Scan for the cell matching the given text and deliver its [x, y] coordinate at center. 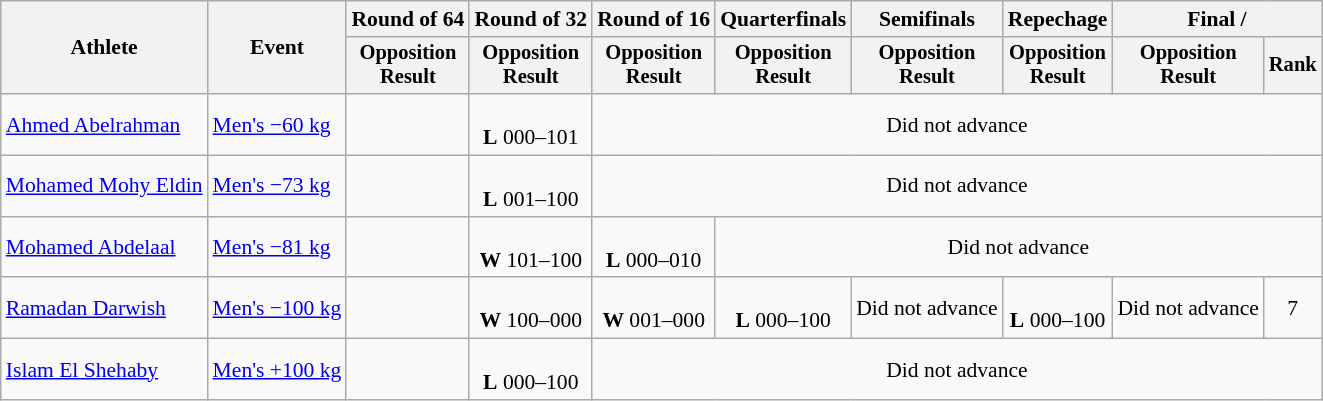
Rank [1293, 66]
Men's −81 kg [278, 248]
Semifinals [927, 19]
W 001–000 [654, 308]
Quarterfinals [783, 19]
Ramadan Darwish [104, 308]
Repechage [1058, 19]
Men's −100 kg [278, 308]
7 [1293, 308]
Round of 32 [530, 19]
Men's −73 kg [278, 186]
W 100–000 [530, 308]
Athlete [104, 48]
Round of 64 [408, 19]
Men's −60 kg [278, 124]
W 101–100 [530, 248]
L 000–010 [654, 248]
L 000–101 [530, 124]
Men's +100 kg [278, 370]
Event [278, 48]
Ahmed Abelrahman [104, 124]
L 001–100 [530, 186]
Islam El Shehaby [104, 370]
Mohamed Mohy Eldin [104, 186]
Final / [1216, 19]
Mohamed Abdelaal [104, 248]
Round of 16 [654, 19]
